Capture the cell that displays the provided text and extract its (X, Y) central coordinate. 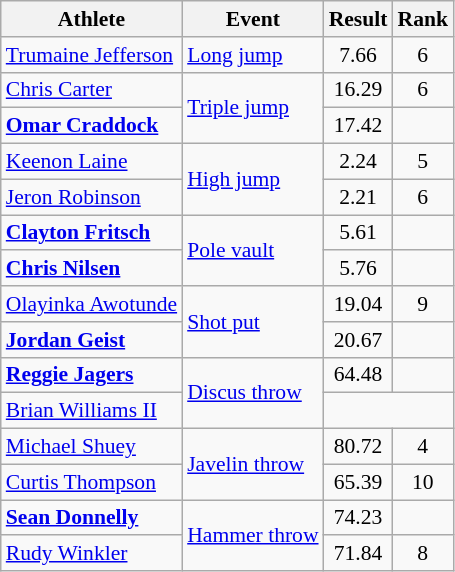
Omar Craddock (92, 126)
Olayinka Awotunde (92, 304)
Long jump (252, 55)
Michael Shuey (92, 447)
Shot put (252, 322)
Rudy Winkler (92, 554)
5.76 (358, 269)
Brian Williams II (92, 411)
7.66 (358, 55)
Rank (422, 19)
Result (358, 19)
10 (422, 482)
17.42 (358, 126)
4 (422, 447)
2.21 (358, 197)
High jump (252, 180)
5 (422, 162)
5.61 (358, 233)
Keenon Laine (92, 162)
Discus throw (252, 392)
Athlete (92, 19)
Chris Carter (92, 90)
Pole vault (252, 250)
Trumaine Jefferson (92, 55)
2.24 (358, 162)
80.72 (358, 447)
64.48 (358, 375)
74.23 (358, 518)
65.39 (358, 482)
Jordan Geist (92, 340)
71.84 (358, 554)
Triple jump (252, 108)
Jeron Robinson (92, 197)
20.67 (358, 340)
Clayton Fritsch (92, 233)
Chris Nilsen (92, 269)
8 (422, 554)
9 (422, 304)
Sean Donnelly (92, 518)
Event (252, 19)
Javelin throw (252, 464)
Curtis Thompson (92, 482)
19.04 (358, 304)
16.29 (358, 90)
Hammer throw (252, 536)
Reggie Jagers (92, 375)
